Find where the given text appears and provide that cell's center as [x, y] coordinate. 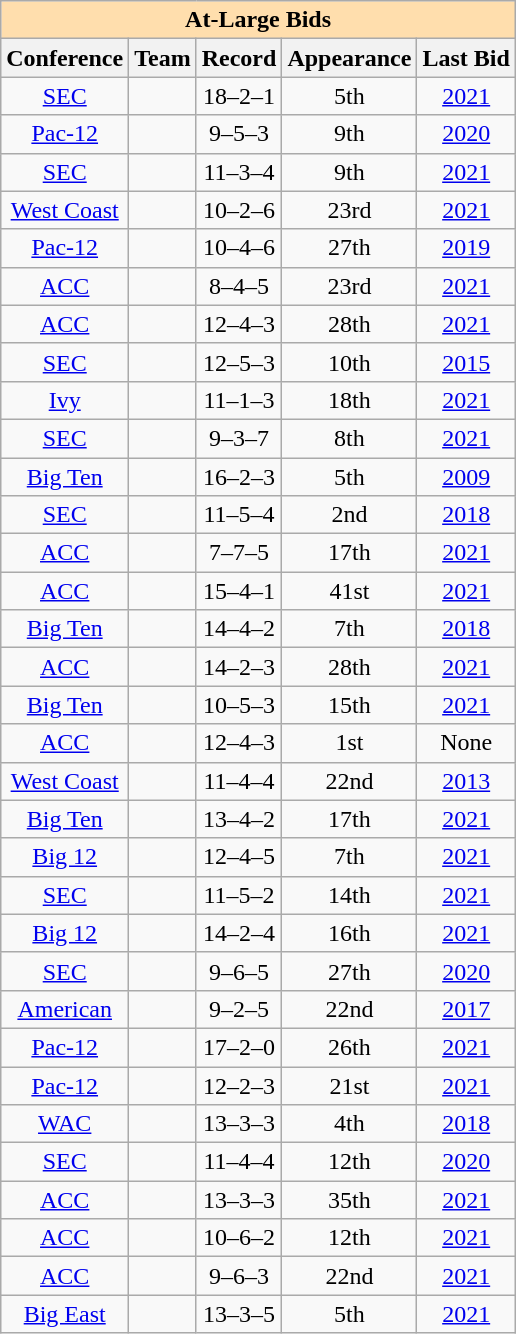
14–2–4 [239, 933]
Record [239, 58]
1st [350, 743]
Ivy [65, 400]
9–2–5 [239, 1009]
10th [350, 362]
13–3–5 [239, 1314]
None [466, 743]
2013 [466, 781]
2017 [466, 1009]
At-Large Bids [258, 20]
WAC [65, 1124]
10–4–6 [239, 248]
Last Bid [466, 58]
4th [350, 1124]
11–1–3 [239, 400]
10–2–6 [239, 210]
8th [350, 438]
41st [350, 591]
21st [350, 1085]
26th [350, 1047]
10–6–2 [239, 1238]
8–4–5 [239, 286]
18th [350, 400]
13–4–2 [239, 819]
11–5–4 [239, 515]
9–6–5 [239, 971]
9–6–3 [239, 1276]
2019 [466, 248]
16–2–3 [239, 477]
2009 [466, 477]
12–5–3 [239, 362]
12–2–3 [239, 1085]
17–2–0 [239, 1047]
11–5–2 [239, 895]
Team [163, 58]
15th [350, 705]
2nd [350, 515]
Appearance [350, 58]
9–3–7 [239, 438]
14th [350, 895]
14–2–3 [239, 667]
16th [350, 933]
2015 [466, 362]
Conference [65, 58]
14–4–2 [239, 629]
12–4–5 [239, 857]
10–5–3 [239, 705]
18–2–1 [239, 96]
9–5–3 [239, 134]
11–3–4 [239, 172]
Big East [65, 1314]
7–7–5 [239, 553]
American [65, 1009]
15–4–1 [239, 591]
35th [350, 1200]
